Determine the (X, Y) coordinate at the center of the cell enclosing the given text.  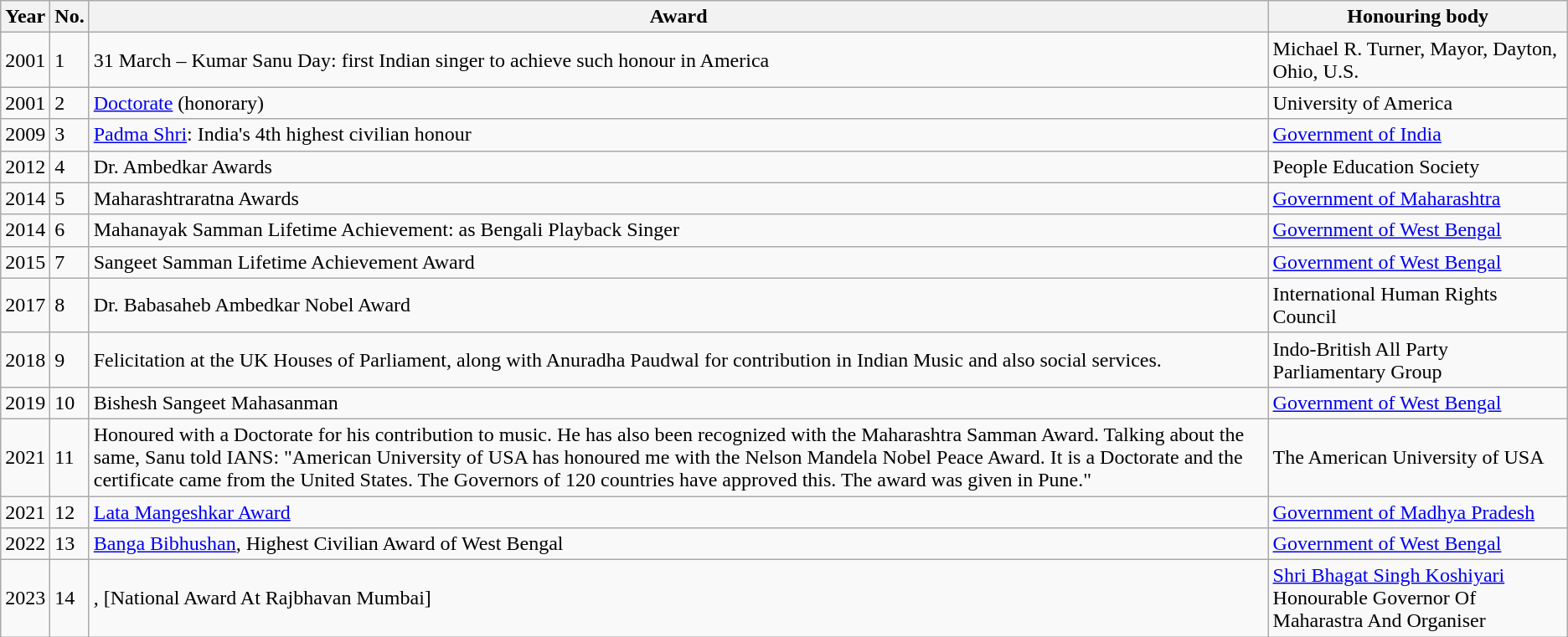
Lata Mangeshkar Award (678, 511)
Government of Madhya Pradesh (1417, 511)
2023 (25, 598)
2022 (25, 544)
2 (70, 103)
1 (70, 60)
Shri Bhagat Singh Koshiyari Honourable Governor Of Maharastra And Organiser (1417, 598)
Michael R. Turner, Mayor, Dayton, Ohio, U.S. (1417, 60)
2017 (25, 305)
12 (70, 511)
Doctorate (honorary) (678, 103)
31 March – Kumar Sanu Day: first Indian singer to achieve such honour in America (678, 60)
4 (70, 167)
Year (25, 17)
Government of India (1417, 135)
Dr. Ambedkar Awards (678, 167)
Honouring body (1417, 17)
Padma Shri: India's 4th highest civilian honour (678, 135)
8 (70, 305)
2018 (25, 360)
5 (70, 198)
2009 (25, 135)
Bishesh Sangeet Mahasanman (678, 403)
2015 (25, 262)
3 (70, 135)
Banga Bibhushan, Highest Civilian Award of West Bengal (678, 544)
14 (70, 598)
Sangeet Samman Lifetime Achievement Award (678, 262)
Award (678, 17)
No. (70, 17)
10 (70, 403)
Maharashtraratna Awards (678, 198)
6 (70, 230)
Mahanayak Samman Lifetime Achievement: as Bengali Playback Singer (678, 230)
Felicitation at the UK Houses of Parliament, along with Anuradha Paudwal for contribution in Indian Music and also social services. (678, 360)
9 (70, 360)
, [National Award At Rajbhavan Mumbai] (678, 598)
The American University of USA (1417, 457)
2012 (25, 167)
7 (70, 262)
Government of Maharashtra (1417, 198)
11 (70, 457)
2019 (25, 403)
International Human Rights Council (1417, 305)
University of America (1417, 103)
Dr. Babasaheb Ambedkar Nobel Award (678, 305)
People Education Society (1417, 167)
13 (70, 544)
Indo-British All Party Parliamentary Group (1417, 360)
